Output the [x, y] coordinate of the center of the cell containing the given text.  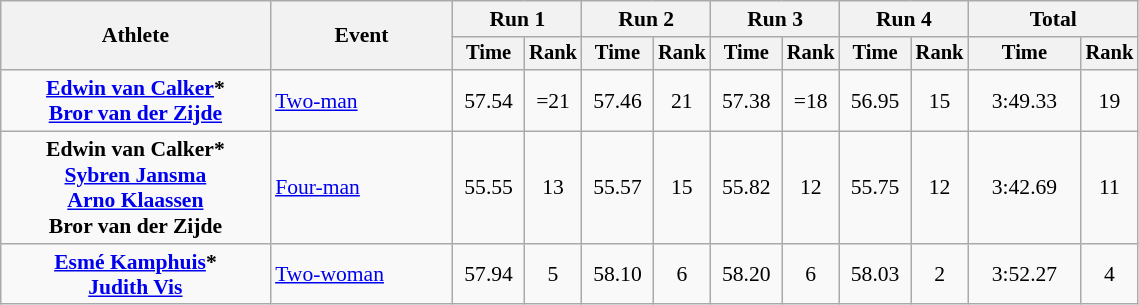
57.46 [618, 100]
57.94 [488, 274]
Total [1053, 19]
Run 1 [518, 19]
5 [553, 274]
4 [1110, 274]
Event [362, 36]
55.75 [874, 188]
3:49.33 [1024, 100]
21 [682, 100]
55.82 [746, 188]
Edwin van Calker*Sybren JansmaArno KlaassenBror van der Zijde [136, 188]
Esmé Kamphuis*Judith Vis [136, 274]
58.03 [874, 274]
11 [1110, 188]
56.95 [874, 100]
55.57 [618, 188]
58.20 [746, 274]
3:42.69 [1024, 188]
13 [553, 188]
=18 [811, 100]
Four-man [362, 188]
Run 4 [904, 19]
3:52.27 [1024, 274]
Edwin van Calker*Bror van der Zijde [136, 100]
58.10 [618, 274]
Two-woman [362, 274]
Two-man [362, 100]
Run 3 [776, 19]
2 [940, 274]
55.55 [488, 188]
57.38 [746, 100]
19 [1110, 100]
=21 [553, 100]
Run 2 [646, 19]
Athlete [136, 36]
57.54 [488, 100]
